Output the [x, y] coordinate of the center of the cell containing the given text.  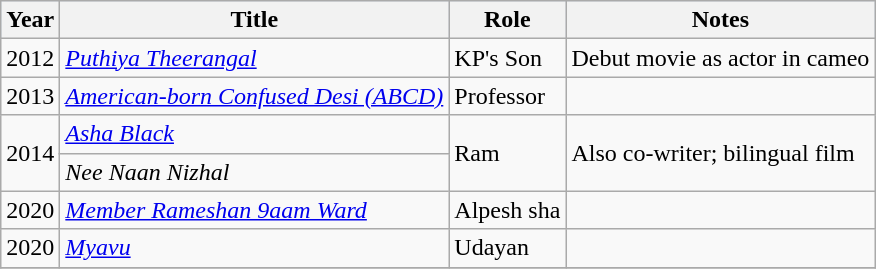
Notes [720, 20]
Title [254, 20]
Asha Black [254, 134]
Professor [508, 96]
2012 [30, 58]
Also co-writer; bilingual film [720, 153]
Debut movie as actor in cameo [720, 58]
Myavu [254, 248]
Ram [508, 153]
KP's Son [508, 58]
Role [508, 20]
Year [30, 20]
American-born Confused Desi (ABCD) [254, 96]
2014 [30, 153]
Member Rameshan 9aam Ward [254, 210]
2013 [30, 96]
Udayan [508, 248]
Alpesh sha [508, 210]
Nee Naan Nizhal [254, 172]
Puthiya Theerangal [254, 58]
